Extract the [x, y] coordinate from the center of the cell holding the provided text.  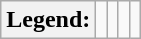
Legend: [48, 20]
